Determine the [X, Y] coordinate at the center of the cell enclosing the given text.  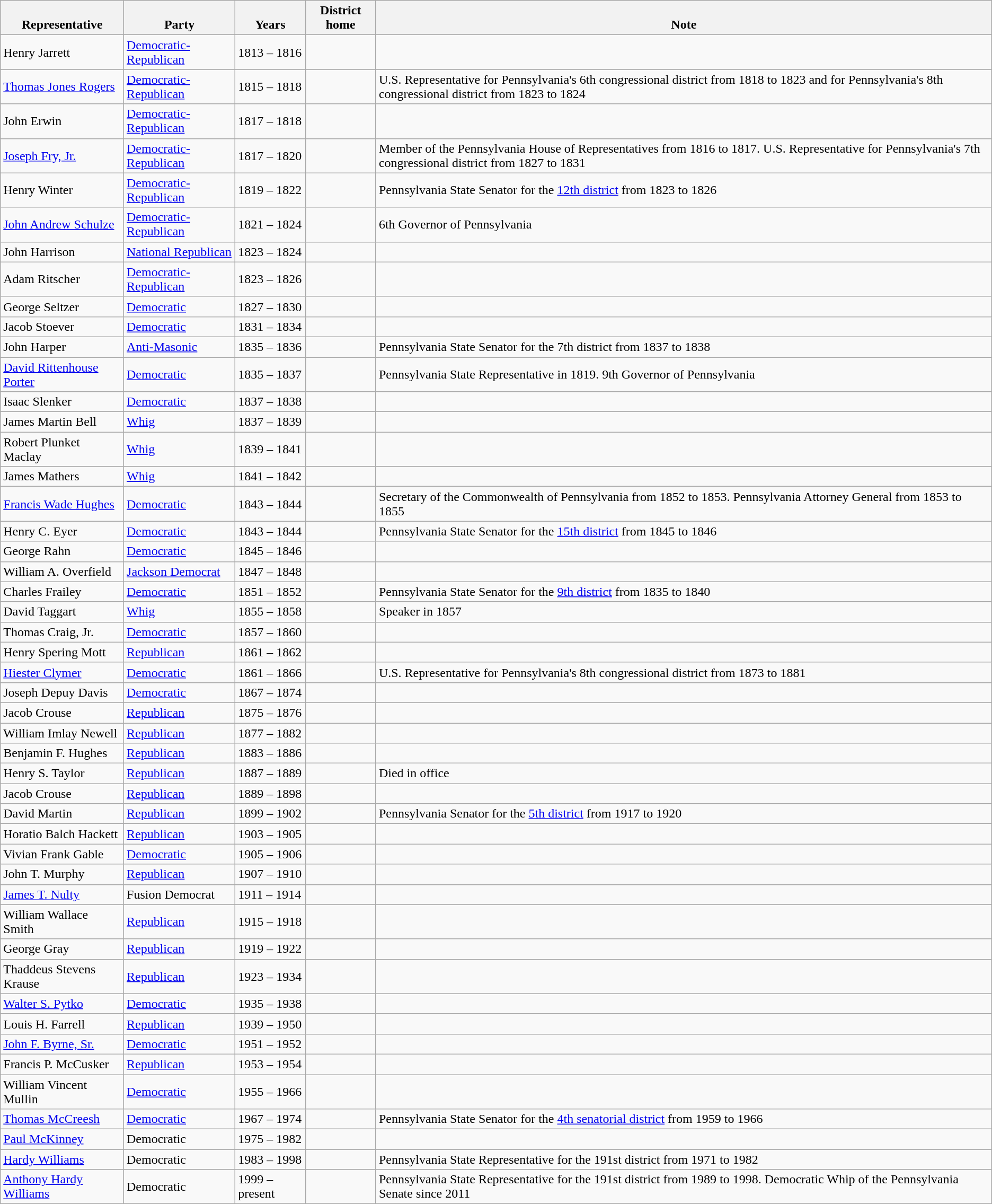
Pennsylvania State Senator for the 9th district from 1835 to 1840 [684, 592]
Pennsylvania State Representative in 1819. 9th Governor of Pennsylvania [684, 374]
George Gray [63, 949]
Speaker in 1857 [684, 612]
U.S. Representative for Pennsylvania's 8th congressional district from 1873 to 1881 [684, 672]
Isaac Slenker [63, 402]
John T. Murphy [63, 874]
1823 – 1824 [270, 252]
George Rahn [63, 551]
1835 – 1836 [270, 347]
John Harrison [63, 252]
Representative [63, 18]
1911 – 1914 [270, 894]
1923 – 1934 [270, 977]
Horatio Balch Hackett [63, 834]
Hardy Williams [63, 1159]
1813 – 1816 [270, 52]
1915 – 1918 [270, 921]
1841 – 1842 [270, 477]
Walter S. Pytko [63, 1004]
1907 – 1910 [270, 874]
1815 – 1818 [270, 87]
Joseph Depuy Davis [63, 692]
Jacob Stoever [63, 327]
William Imlay Newell [63, 733]
William A. Overfield [63, 572]
1857 – 1860 [270, 632]
Anti-Masonic [180, 347]
William Vincent Mullin [63, 1091]
1835 – 1837 [270, 374]
1823 – 1826 [270, 279]
Fusion Democrat [180, 894]
Hiester Clymer [63, 672]
George Seltzer [63, 306]
Anthony Hardy Williams [63, 1187]
Thomas McCreesh [63, 1119]
Pennsylvania State Senator for the 15th district from 1845 to 1846 [684, 531]
John F. Byrne, Sr. [63, 1044]
Thaddeus Stevens Krause [63, 977]
1951 – 1952 [270, 1044]
1919 – 1922 [270, 949]
Robert Plunket Maclay [63, 450]
Francis P. McCusker [63, 1064]
Henry Jarrett [63, 52]
1867 – 1874 [270, 692]
William Wallace Smith [63, 921]
John Erwin [63, 121]
1817 – 1818 [270, 121]
1837 – 1838 [270, 402]
1861 – 1862 [270, 652]
Party [180, 18]
1845 – 1846 [270, 551]
Charles Frailey [63, 592]
Adam Ritscher [63, 279]
Pennsylvania State Senator for the 7th district from 1837 to 1838 [684, 347]
Note [684, 18]
1939 – 1950 [270, 1024]
Thomas Craig, Jr. [63, 632]
District home [340, 18]
Pennsylvania Senator for the 5th district from 1917 to 1920 [684, 814]
1819 – 1822 [270, 190]
1821 – 1824 [270, 225]
David Martin [63, 814]
Francis Wade Hughes [63, 504]
1975 – 1982 [270, 1139]
1883 – 1886 [270, 753]
1851 – 1852 [270, 592]
1817 – 1820 [270, 156]
Benjamin F. Hughes [63, 753]
David Taggart [63, 612]
1905 – 1906 [270, 854]
Louis H. Farrell [63, 1024]
1999 – present [270, 1187]
1877 – 1882 [270, 733]
1831 – 1834 [270, 327]
1899 – 1902 [270, 814]
Pennsylvania State Representative for the 191st district from 1989 to 1998. Democratic Whip of the Pennsylvania Senate since 2011 [684, 1187]
1889 – 1898 [270, 794]
Henry S. Taylor [63, 774]
Jackson Democrat [180, 572]
Died in office [684, 774]
Henry Winter [63, 190]
Pennsylvania State Senator for the 12th district from 1823 to 1826 [684, 190]
Vivian Frank Gable [63, 854]
1875 – 1876 [270, 713]
Pennsylvania State Representative for the 191st district from 1971 to 1982 [684, 1159]
1935 – 1938 [270, 1004]
James Martin Bell [63, 422]
Henry Spering Mott [63, 652]
1839 – 1841 [270, 450]
James T. Nulty [63, 894]
John Andrew Schulze [63, 225]
National Republican [180, 252]
Thomas Jones Rogers [63, 87]
1967 – 1974 [270, 1119]
1861 – 1866 [270, 672]
1855 – 1858 [270, 612]
Joseph Fry, Jr. [63, 156]
Pennsylvania State Senator for the 4th senatorial district from 1959 to 1966 [684, 1119]
1887 – 1889 [270, 774]
1903 – 1905 [270, 834]
1983 – 1998 [270, 1159]
James Mathers [63, 477]
Secretary of the Commonwealth of Pennsylvania from 1852 to 1853. Pennsylvania Attorney General from 1853 to 1855 [684, 504]
1827 – 1830 [270, 306]
1837 – 1839 [270, 422]
1955 – 1966 [270, 1091]
Paul McKinney [63, 1139]
David Rittenhouse Porter [63, 374]
6th Governor of Pennsylvania [684, 225]
Years [270, 18]
1847 – 1848 [270, 572]
John Harper [63, 347]
Henry C. Eyer [63, 531]
1953 – 1954 [270, 1064]
